Locate the cell with the specified text and output its [X, Y] center coordinate. 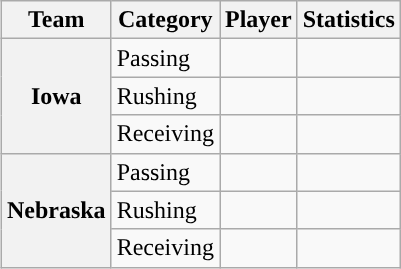
Nebraska [56, 210]
Team [56, 20]
Statistics [348, 20]
Iowa [56, 96]
Category [165, 20]
Player [259, 20]
